From the cell containing the given text, extract its center point as [X, Y] coordinate. 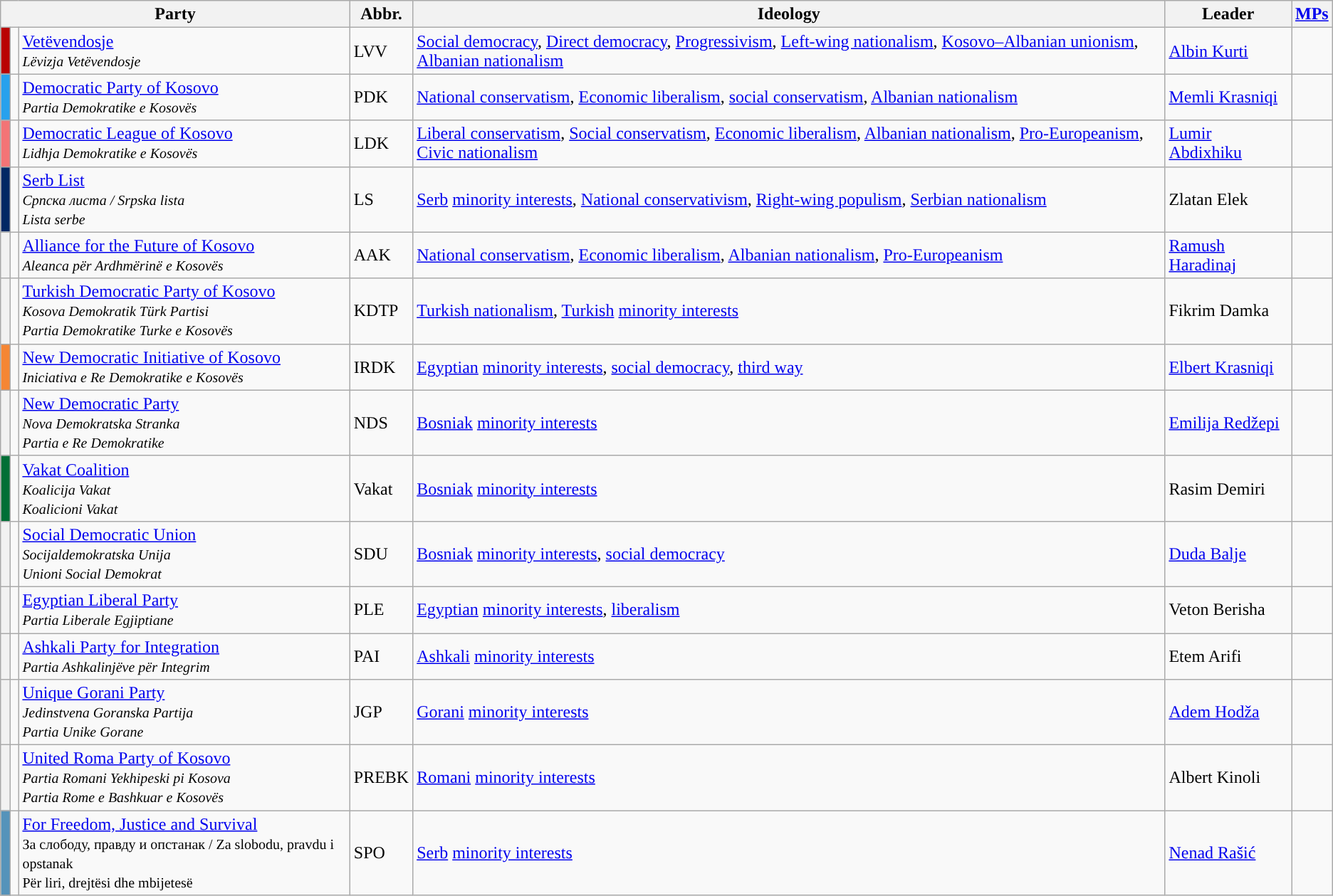
Egyptian minority interests, social democracy, third way [789, 367]
MPs [1312, 14]
Fikrim Damka [1228, 311]
National conservatism, Economic liberalism, social conservatism, Albanian nationalism [789, 97]
Albin Kurti [1228, 51]
Ramush Haradinaj [1228, 255]
Memli Krasniqi [1228, 97]
Unique Gorani PartyJedinstvena Goranska PartijaPartia Unike Gorane [184, 712]
Romani minority interests [789, 778]
New Democratic Initiative of KosovoIniciativa e Re Demokratike e Kosovës [184, 367]
SDU [381, 554]
LVV [381, 51]
PDK [381, 97]
Alliance for the Future of KosovoAleanca për Ardhmërinë e Kosovës [184, 255]
New Democratic Party Nova Demokratska StrankaPartia e Re Demokratike [184, 423]
Vakat [381, 488]
Serb minority interests, National conservativism, Right-wing populism, Serbian nationalism [789, 199]
Social democracy, Direct democracy, Progressivism, Left-wing nationalism, Kosovo–Albanian unionism, Albanian nationalism [789, 51]
JGP [381, 712]
National conservatism, Economic liberalism, Albanian nationalism, Pro-Europeanism [789, 255]
NDS [381, 423]
Lumir Abdixhiku [1228, 144]
Ashkali Party for IntegrationPartia Ashkalinjëve për Integrim [184, 656]
Vakat Coalition Koalicija VakatKoalicioni Vakat [184, 488]
Albert Kinoli [1228, 778]
Ideology [789, 14]
Party [175, 14]
VetëvendosjeLëvizja Vetëvendosje [184, 51]
Democratic Party of KosovoPartia Demokratike e Kosovës [184, 97]
KDTP [381, 311]
Gorani minority interests [789, 712]
Serb ListСрпска листа / Srpska listaLista serbe [184, 199]
Egyptian minority interests, liberalism [789, 609]
SPO [381, 853]
Duda Balje [1228, 554]
Turkish nationalism, Turkish minority interests [789, 311]
Emilija Redžepi [1228, 423]
For Freedom, Justice and SurvivalЗа слободу, правду и опстанак / Za slobodu, pravdu i opstanakPër liri, drejtësi dhe mbijetesë [184, 853]
Egyptian Liberal Party Partia Liberale Egjiptiane [184, 609]
Ashkali minority interests [789, 656]
PAI [381, 656]
Veton Berisha [1228, 609]
Adem Hodža [1228, 712]
Etem Arifi [1228, 656]
Rasim Demiri [1228, 488]
LDK [381, 144]
PREBK [381, 778]
Zlatan Elek [1228, 199]
LS [381, 199]
Democratic League of Kosovo Lidhja Demokratike e Kosovës [184, 144]
AAK [381, 255]
Turkish Democratic Party of KosovoKosova Demokratik Türk PartisiPartia Demokratike Turke e Kosovës [184, 311]
Abbr. [381, 14]
PLE [381, 609]
Leader [1228, 14]
IRDK [381, 367]
Social Democratic Union Socijaldemokratska UnijaUnioni Social Demokrat [184, 554]
Bosniak minority interests, social democracy [789, 554]
United Roma Party of KosovoPartia Romani Yekhipeski pi KosovaPartia Rome e Bashkuar e Kosovës [184, 778]
Elbert Krasniqi [1228, 367]
Serb minority interests [789, 853]
Liberal conservatism, Social conservatism, Economic liberalism, Albanian nationalism, Pro-Europeanism, Civic nationalism [789, 144]
Nenad Rašić [1228, 853]
